Identify which cell holds the provided text, then report its (x, y) central coordinate. 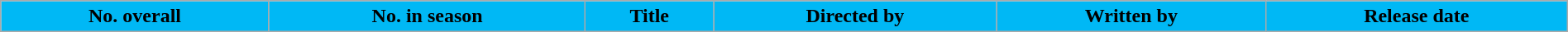
Title (650, 16)
No. overall (136, 16)
No. in season (427, 16)
Directed by (855, 16)
Written by (1131, 16)
Release date (1416, 16)
